Locate the cell with the specified text and output its [X, Y] center coordinate. 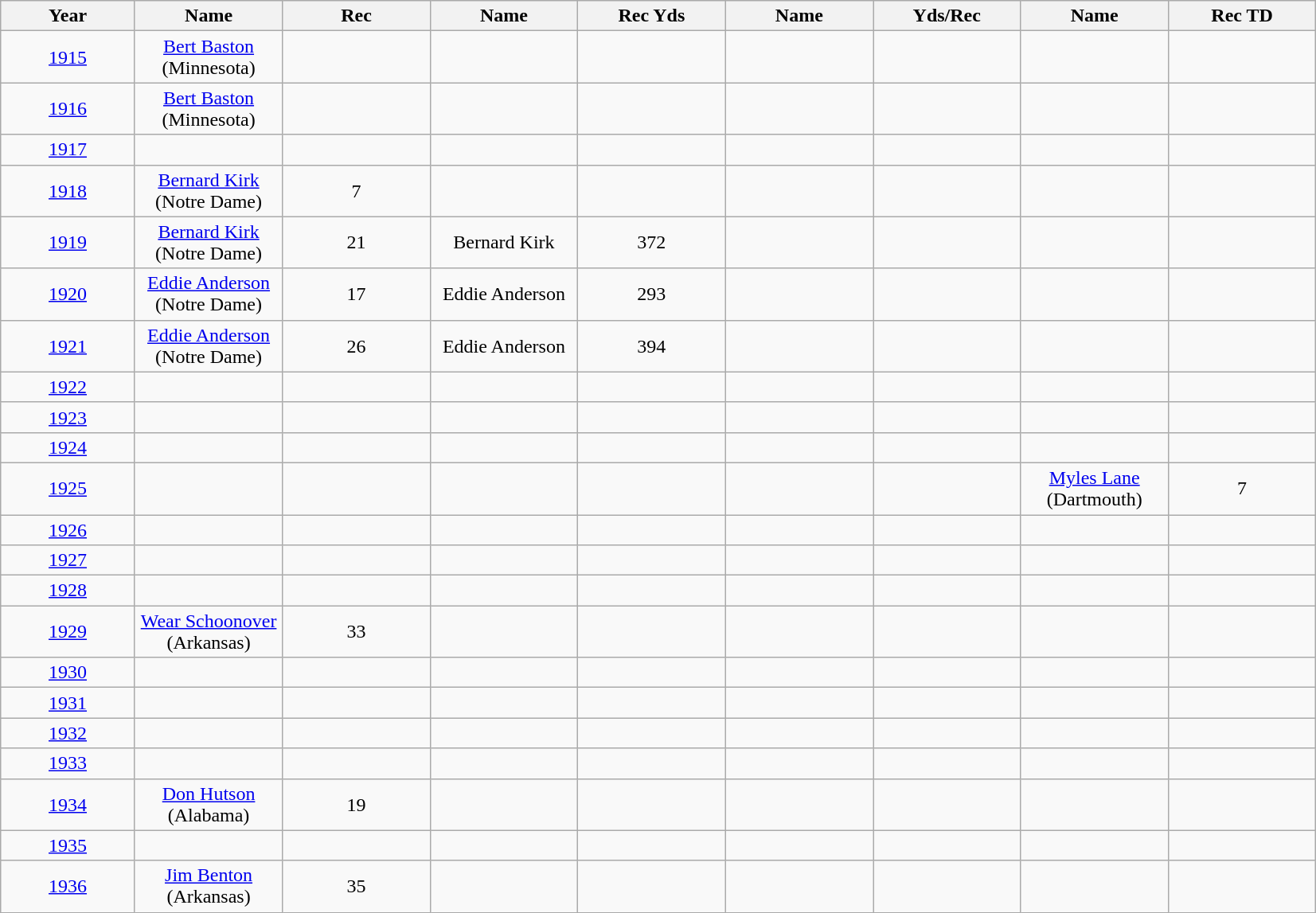
1918 [68, 191]
1919 [68, 242]
33 [357, 632]
1926 [68, 529]
293 [651, 295]
1931 [68, 703]
Rec Yds [651, 16]
1934 [68, 804]
1936 [68, 887]
1927 [68, 560]
1920 [68, 295]
Myles Lane(Dartmouth) [1094, 489]
Bernard Kirk [503, 242]
394 [651, 345]
35 [357, 887]
Rec [357, 16]
1921 [68, 345]
21 [357, 242]
Wear Schoonover(Arkansas) [209, 632]
Rec TD [1242, 16]
372 [651, 242]
1932 [68, 733]
1916 [68, 108]
26 [357, 345]
Jim Benton(Arkansas) [209, 887]
1930 [68, 673]
Yds/Rec [947, 16]
1923 [68, 417]
1929 [68, 632]
1928 [68, 591]
1915 [68, 57]
19 [357, 804]
1935 [68, 845]
1933 [68, 763]
1925 [68, 489]
1917 [68, 150]
1922 [68, 387]
17 [357, 295]
Year [68, 16]
1924 [68, 447]
Don Hutson(Alabama) [209, 804]
